Return (x, y) of the center of cell containing provided text 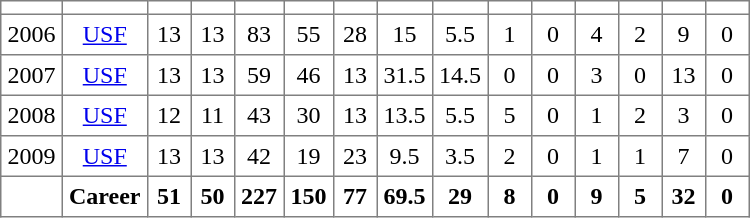
13.5 (405, 115)
14.5 (460, 75)
23 (355, 156)
11 (213, 115)
2008 (32, 115)
29 (460, 196)
150 (309, 196)
83 (259, 34)
2007 (32, 75)
59 (259, 75)
43 (259, 115)
227 (259, 196)
55 (309, 34)
42 (259, 156)
Career (104, 196)
2006 (32, 34)
69.5 (405, 196)
19 (309, 156)
30 (309, 115)
46 (309, 75)
3.5 (460, 156)
32 (684, 196)
28 (355, 34)
51 (169, 196)
7 (684, 156)
77 (355, 196)
8 (510, 196)
31.5 (405, 75)
15 (405, 34)
9.5 (405, 156)
50 (213, 196)
12 (169, 115)
4 (597, 34)
2009 (32, 156)
